From the cell containing the given text, extract its center point as [x, y] coordinate. 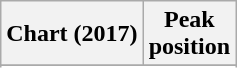
Peakposition [189, 34]
Chart (2017) [72, 34]
